Scan for the cell matching the given text and deliver its [x, y] coordinate at center. 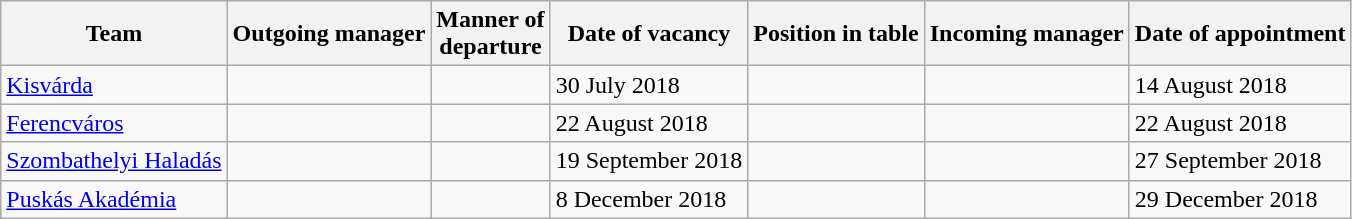
Manner ofdeparture [490, 34]
Team [114, 34]
Incoming manager [1026, 34]
29 December 2018 [1240, 199]
Date of vacancy [649, 34]
Date of appointment [1240, 34]
Outgoing manager [329, 34]
19 September 2018 [649, 161]
Ferencváros [114, 123]
27 September 2018 [1240, 161]
Szombathelyi Haladás [114, 161]
30 July 2018 [649, 85]
8 December 2018 [649, 199]
Puskás Akadémia [114, 199]
Position in table [836, 34]
14 August 2018 [1240, 85]
Kisvárda [114, 85]
